Determine the (x, y) coordinate at the center of the cell enclosing the given text.  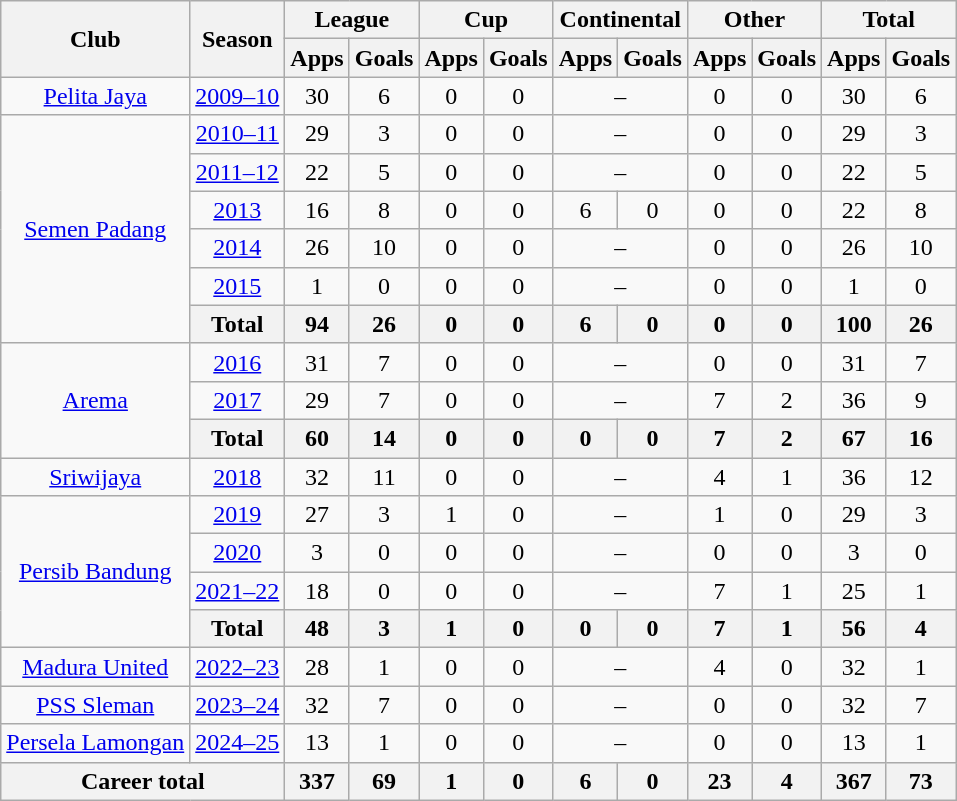
2011–12 (238, 172)
Continental (620, 20)
Semen Padang (96, 229)
Arema (96, 400)
12 (921, 477)
Madura United (96, 667)
67 (854, 438)
73 (921, 781)
Cup (486, 20)
25 (854, 591)
69 (384, 781)
100 (854, 324)
18 (317, 591)
Sriwijaya (96, 477)
Pelita Jaya (96, 96)
Club (96, 39)
PSS Sleman (96, 705)
2019 (238, 515)
2021–22 (238, 591)
94 (317, 324)
337 (317, 781)
2013 (238, 210)
Persib Bandung (96, 572)
2018 (238, 477)
11 (384, 477)
2024–25 (238, 743)
Other (754, 20)
2014 (238, 248)
2009–10 (238, 96)
2022–23 (238, 667)
2016 (238, 362)
9 (921, 400)
23 (719, 781)
Career total (143, 781)
Season (238, 39)
League (352, 20)
2023–24 (238, 705)
56 (854, 629)
60 (317, 438)
2010–11 (238, 134)
48 (317, 629)
367 (854, 781)
Persela Lamongan (96, 743)
2017 (238, 400)
14 (384, 438)
2015 (238, 286)
27 (317, 515)
28 (317, 667)
2020 (238, 553)
